From the cell containing the given text, extract its center point as [X, Y] coordinate. 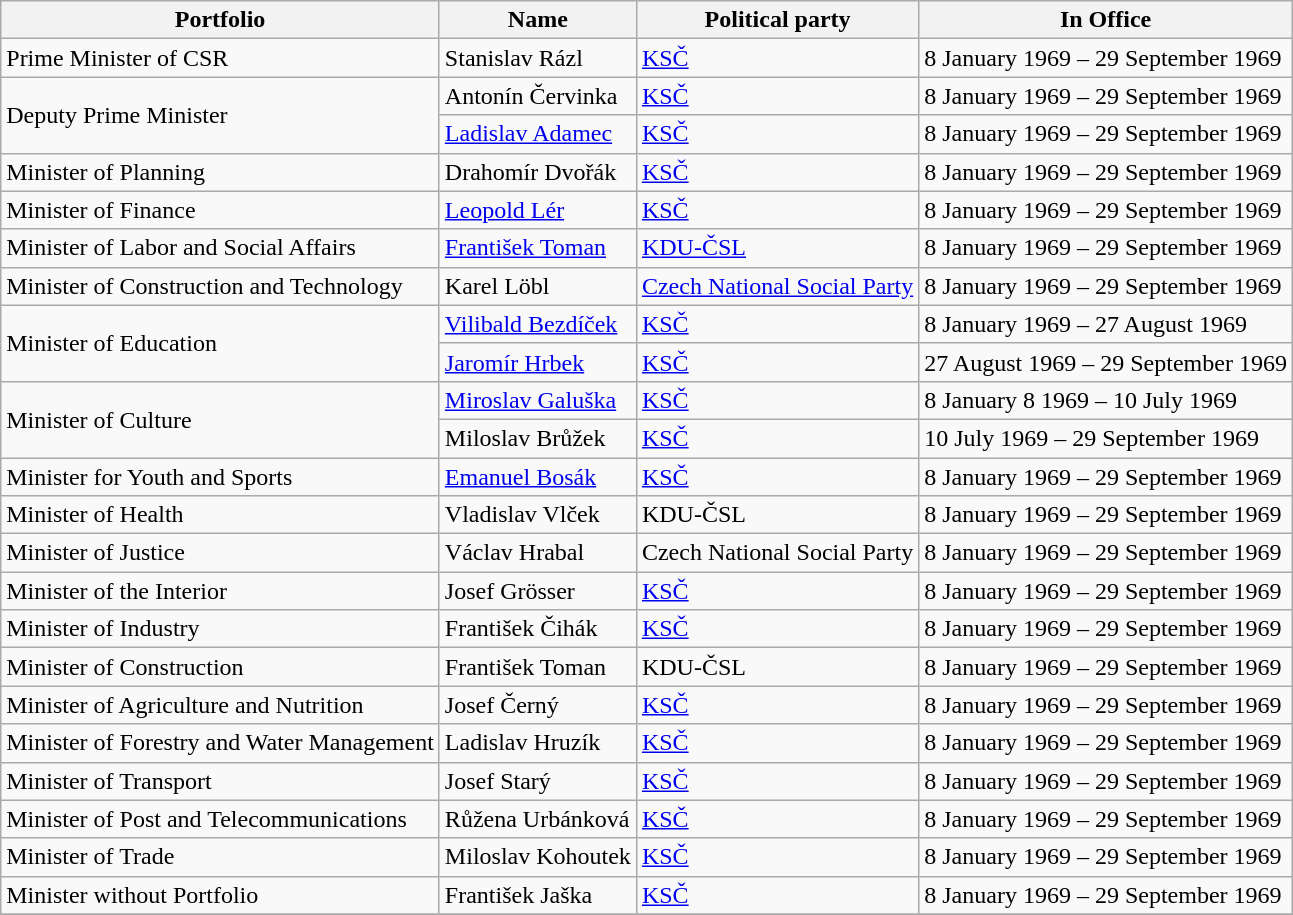
10 July 1969 – 29 September 1969 [1106, 438]
Minister of Agriculture and Nutrition [220, 705]
Minister of Forestry and Water Management [220, 743]
Minister of Industry [220, 629]
Vilibald Bezdíček [538, 324]
Miloslav Kohoutek [538, 857]
Ladislav Adamec [538, 134]
Minister of the Interior [220, 591]
Minister of Construction [220, 667]
Josef Grösser [538, 591]
Political party [777, 20]
Minister of Planning [220, 172]
Emanuel Bosák [538, 477]
In Office [1106, 20]
8 January 1969 – 27 August 1969 [1106, 324]
Antonín Červinka [538, 96]
Miloslav Brůžek [538, 438]
Minister of Education [220, 343]
Minister of Post and Telecommunications [220, 819]
Deputy Prime Minister [220, 115]
Portfolio [220, 20]
Vladislav Vlček [538, 515]
Josef Černý [538, 705]
Minister of Culture [220, 419]
Minister of Labor and Social Affairs [220, 248]
František Jaška [538, 895]
Minister of Justice [220, 553]
Prime Minister of CSR [220, 58]
Minister without Portfolio [220, 895]
Karel Löbl [538, 286]
Růžena Urbánková [538, 819]
Name [538, 20]
Minister of Finance [220, 210]
8 January 8 1969 – 10 July 1969 [1106, 400]
Minister for Youth and Sports [220, 477]
Leopold Lér [538, 210]
Stanislav Rázl [538, 58]
Miroslav Galuška [538, 400]
27 August 1969 – 29 September 1969 [1106, 362]
Josef Starý [538, 781]
Jaromír Hrbek [538, 362]
Minister of Transport [220, 781]
Minister of Health [220, 515]
Minister of Construction and Technology [220, 286]
František Čihák [538, 629]
Minister of Trade [220, 857]
Václav Hrabal [538, 553]
Drahomír Dvořák [538, 172]
Ladislav Hruzík [538, 743]
